Capture the cell that displays the provided text and extract its [X, Y] central coordinate. 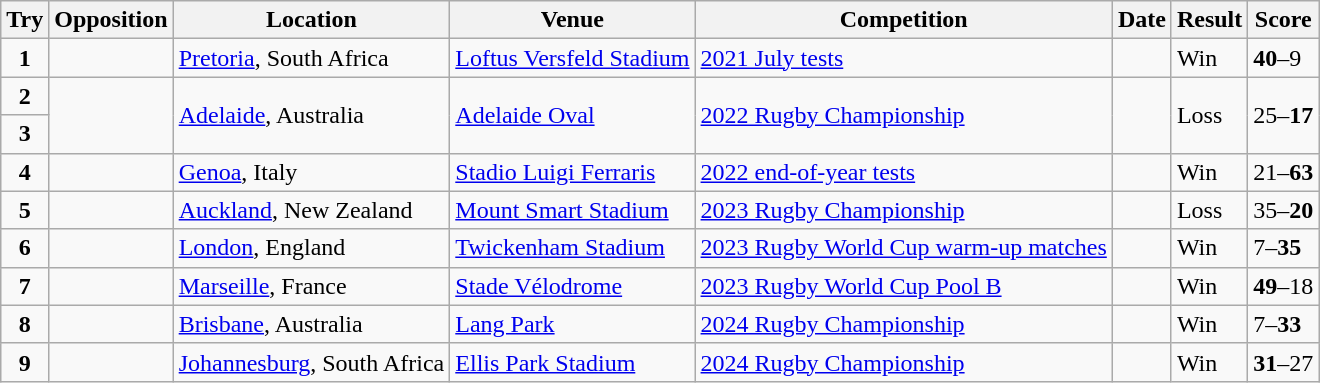
Twickenham Stadium [572, 248]
London, England [312, 248]
9 [25, 362]
49–18 [1284, 286]
31–27 [1284, 362]
Mount Smart Stadium [572, 210]
2023 Rugby Championship [904, 210]
Location [312, 20]
2022 Rugby Championship [904, 115]
Stadio Luigi Ferraris [572, 172]
Johannesburg, South Africa [312, 362]
3 [25, 134]
Venue [572, 20]
Adelaide, Australia [312, 115]
25–17 [1284, 115]
Score [1284, 20]
Competition [904, 20]
2023 Rugby World Cup warm-up matches [904, 248]
2023 Rugby World Cup Pool B [904, 286]
7–35 [1284, 248]
Result [1209, 20]
8 [25, 324]
Adelaide Oval [572, 115]
35–20 [1284, 210]
7 [25, 286]
5 [25, 210]
6 [25, 248]
Stade Vélodrome [572, 286]
Auckland, New Zealand [312, 210]
Marseille, France [312, 286]
Brisbane, Australia [312, 324]
Pretoria, South Africa [312, 58]
2 [25, 96]
Try [25, 20]
Ellis Park Stadium [572, 362]
Loftus Versfeld Stadium [572, 58]
2022 end-of-year tests [904, 172]
21–63 [1284, 172]
Date [1142, 20]
40–9 [1284, 58]
Lang Park [572, 324]
Opposition [111, 20]
2021 July tests [904, 58]
1 [25, 58]
Genoa, Italy [312, 172]
7–33 [1284, 324]
4 [25, 172]
